Scan for the cell matching the given text and deliver its (X, Y) coordinate at center. 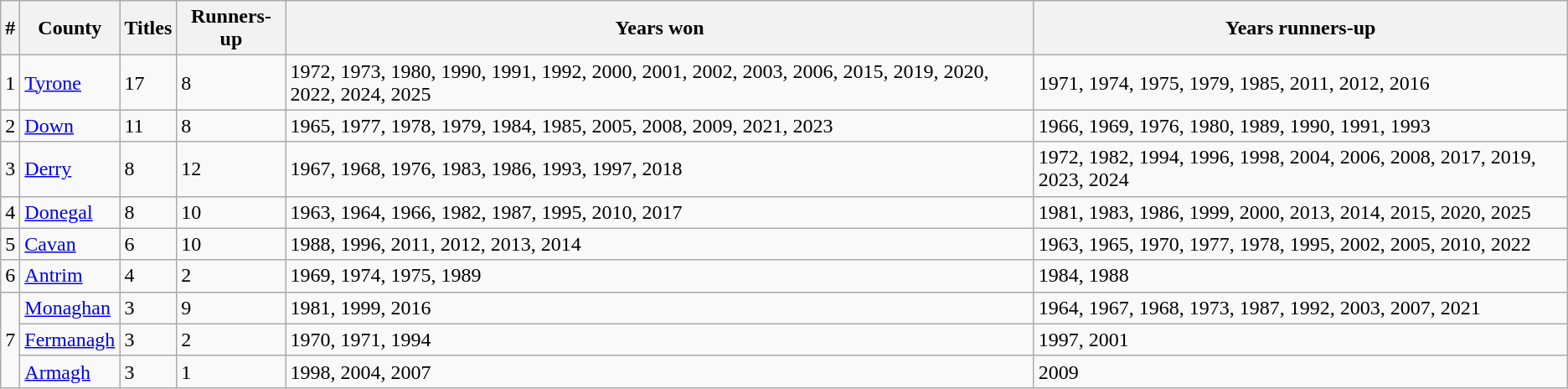
1998, 2004, 2007 (660, 371)
12 (231, 169)
1972, 1973, 1980, 1990, 1991, 1992, 2000, 2001, 2002, 2003, 2006, 2015, 2019, 2020, 2022, 2024, 2025 (660, 82)
1981, 1983, 1986, 1999, 2000, 2013, 2014, 2015, 2020, 2025 (1300, 212)
Antrim (70, 276)
2009 (1300, 371)
Cavan (70, 244)
Monaghan (70, 308)
1966, 1969, 1976, 1980, 1989, 1990, 1991, 1993 (1300, 126)
17 (148, 82)
Titles (148, 29)
Years runners-up (1300, 29)
11 (148, 126)
7 (10, 340)
1963, 1964, 1966, 1982, 1987, 1995, 2010, 2017 (660, 212)
Down (70, 126)
1981, 1999, 2016 (660, 308)
1997, 2001 (1300, 340)
County (70, 29)
Fermanagh (70, 340)
Tyrone (70, 82)
1988, 1996, 2011, 2012, 2013, 2014 (660, 244)
Derry (70, 169)
1972, 1982, 1994, 1996, 1998, 2004, 2006, 2008, 2017, 2019, 2023, 2024 (1300, 169)
9 (231, 308)
1965, 1977, 1978, 1979, 1984, 1985, 2005, 2008, 2009, 2021, 2023 (660, 126)
1971, 1974, 1975, 1979, 1985, 2011, 2012, 2016 (1300, 82)
1969, 1974, 1975, 1989 (660, 276)
1984, 1988 (1300, 276)
Donegal (70, 212)
1970, 1971, 1994 (660, 340)
# (10, 29)
Years won (660, 29)
1967, 1968, 1976, 1983, 1986, 1993, 1997, 2018 (660, 169)
1964, 1967, 1968, 1973, 1987, 1992, 2003, 2007, 2021 (1300, 308)
Runners-up (231, 29)
Armagh (70, 371)
1963, 1965, 1970, 1977, 1978, 1995, 2002, 2005, 2010, 2022 (1300, 244)
5 (10, 244)
